Capture the cell that displays the provided text and extract its (x, y) central coordinate. 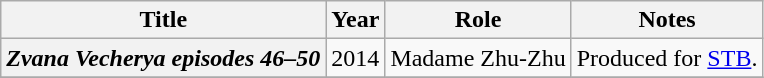
Title (164, 20)
Role (478, 20)
Madame Zhu-Zhu (478, 58)
Produced for STB. (667, 58)
Notes (667, 20)
2014 (356, 58)
Year (356, 20)
Zvana Vecherya episodes 46–50 (164, 58)
